Detect which cell encompasses the target text, then output its (x, y) center coordinate. 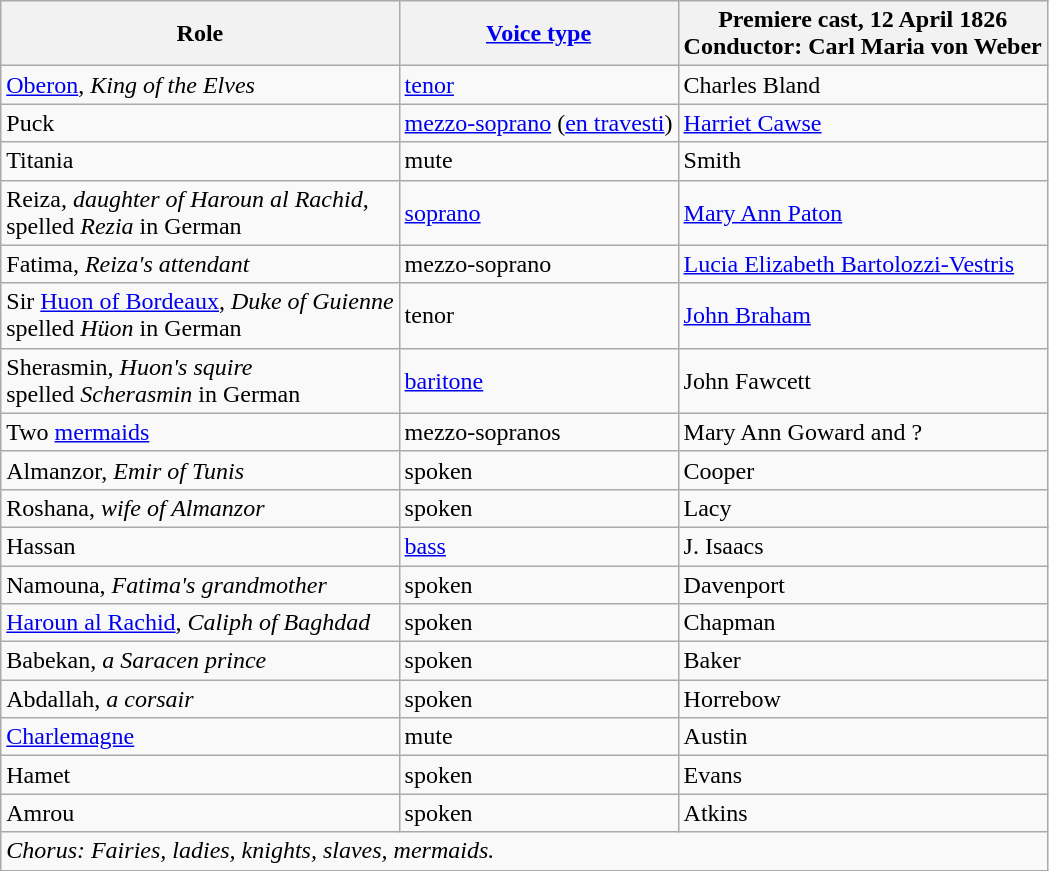
Premiere cast, 12 April 1826 Conductor: Carl Maria von Weber (862, 34)
Mary Ann Goward and ? (862, 432)
Davenport (862, 585)
Almanzor, Emir of Tunis (200, 470)
mezzo-soprano (538, 264)
J. Isaacs (862, 546)
Oberon, King of the Elves (200, 85)
Cooper (862, 470)
Sir Huon of Bordeaux, Duke of Guiennespelled Hüon in German (200, 316)
soprano (538, 212)
Charlemagne (200, 737)
Titania (200, 161)
Hassan (200, 546)
Charles Bland (862, 85)
Abdallah, a corsair (200, 699)
Lucia Elizabeth Bartolozzi-Vestris (862, 264)
Roshana, wife of Almanzor (200, 508)
Horrebow (862, 699)
Harriet Cawse (862, 123)
Amrou (200, 813)
mezzo-sopranos (538, 432)
Austin (862, 737)
Chapman (862, 623)
Namouna, Fatima's grandmother (200, 585)
Two mermaids (200, 432)
Smith (862, 161)
Chorus: Fairies, ladies, knights, slaves, mermaids. (524, 851)
Atkins (862, 813)
Evans (862, 775)
Voice type (538, 34)
John Fawcett (862, 380)
mezzo-soprano (en travesti) (538, 123)
Haroun al Rachid, Caliph of Baghdad (200, 623)
Baker (862, 661)
Hamet (200, 775)
Mary Ann Paton (862, 212)
Lacy (862, 508)
Role (200, 34)
baritone (538, 380)
Reiza, daughter of Haroun al Rachid,spelled Rezia in German (200, 212)
John Braham (862, 316)
Sherasmin, Huon's squirespelled Scherasmin in German (200, 380)
Fatima, Reiza's attendant (200, 264)
Babekan, a Saracen prince (200, 661)
Puck (200, 123)
bass (538, 546)
